Find where the given text appears and provide that cell's center as [X, Y] coordinate. 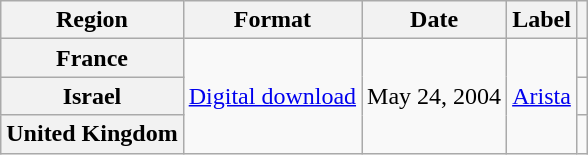
Date [434, 20]
Arista [542, 96]
Digital download [272, 96]
Format [272, 20]
France [92, 58]
May 24, 2004 [434, 96]
Israel [92, 96]
Region [92, 20]
United Kingdom [92, 134]
Label [542, 20]
